Return [x, y] of the center of cell containing provided text 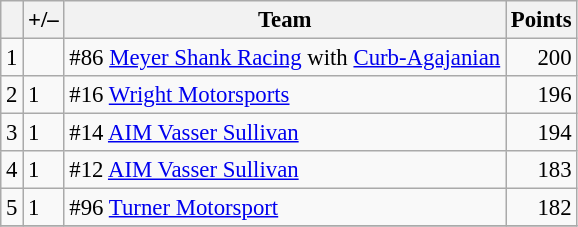
#12 AIM Vasser Sullivan [284, 170]
182 [542, 208]
#96 Turner Motorsport [284, 208]
3 [12, 133]
196 [542, 95]
5 [12, 208]
#16 Wright Motorsports [284, 95]
#86 Meyer Shank Racing with Curb-Agajanian [284, 58]
4 [12, 170]
2 [12, 95]
183 [542, 170]
200 [542, 58]
Points [542, 20]
Team [284, 20]
+/– [44, 20]
194 [542, 133]
#14 AIM Vasser Sullivan [284, 133]
